Pinpoint the cell where the given text exists, returning its (X, Y) midpoint coordinate. 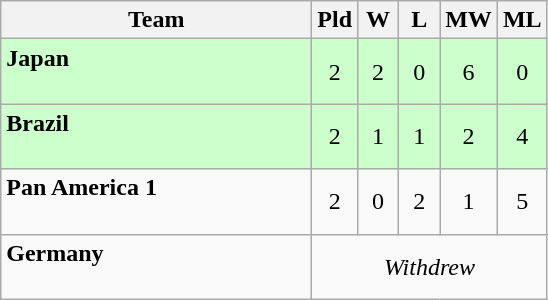
Team (156, 20)
Japan (156, 72)
Withdrew (430, 266)
Germany (156, 266)
4 (522, 136)
MW (469, 20)
ML (522, 20)
Brazil (156, 136)
W (378, 20)
6 (469, 72)
Pld (335, 20)
Pan America 1 (156, 202)
5 (522, 202)
L (420, 20)
